Identify which cell holds the provided text, then report its [x, y] central coordinate. 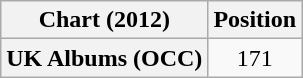
UK Albums (OCC) [104, 58]
171 [255, 58]
Position [255, 20]
Chart (2012) [104, 20]
